Pinpoint the cell where the given text exists, returning its [X, Y] midpoint coordinate. 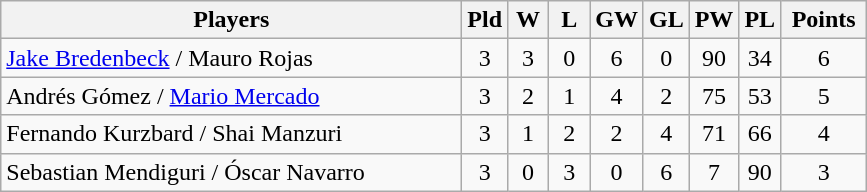
Sebastian Mendiguri / Óscar Navarro [232, 172]
71 [714, 134]
GW [617, 20]
L [570, 20]
Jake Bredenbeck / Mauro Rojas [232, 58]
75 [714, 96]
PL [760, 20]
Points [824, 20]
Andrés Gómez / Mario Mercado [232, 96]
Players [232, 20]
66 [760, 134]
5 [824, 96]
Fernando Kurzbard / Shai Manzuri [232, 134]
34 [760, 58]
PW [714, 20]
7 [714, 172]
GL [666, 20]
W [528, 20]
Pld [485, 20]
53 [760, 96]
